Scan for the cell matching the given text and deliver its (x, y) coordinate at center. 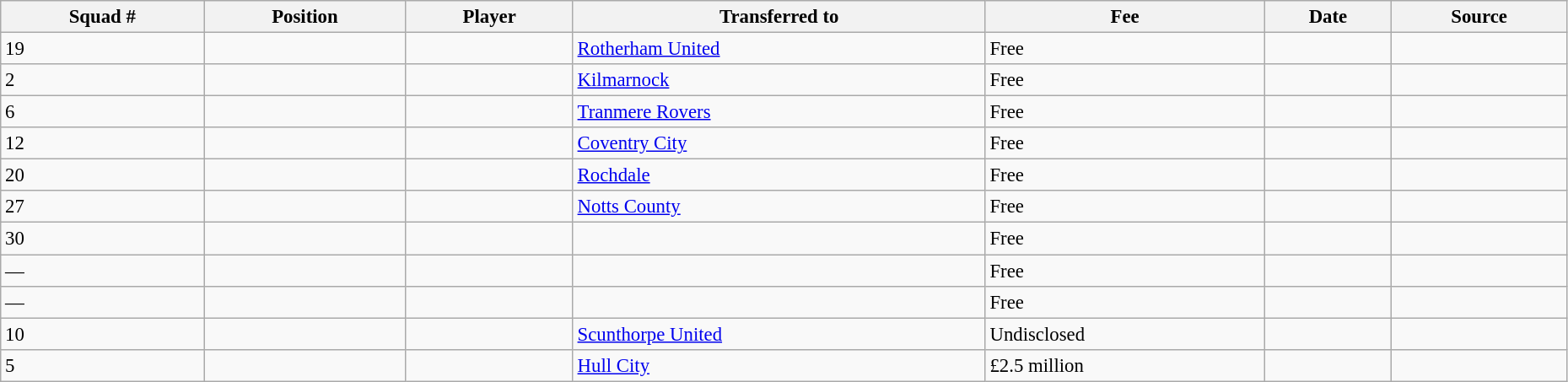
£2.5 million (1125, 365)
Player (489, 17)
5 (103, 365)
2 (103, 80)
Hull City (779, 365)
6 (103, 112)
19 (103, 49)
Scunthorpe United (779, 334)
Transferred to (779, 17)
Position (305, 17)
Date (1328, 17)
12 (103, 143)
Tranmere Rovers (779, 112)
Squad # (103, 17)
Source (1479, 17)
Undisclosed (1125, 334)
Notts County (779, 207)
30 (103, 239)
27 (103, 207)
Coventry City (779, 143)
10 (103, 334)
Kilmarnock (779, 80)
Rotherham United (779, 49)
Rochdale (779, 175)
Fee (1125, 17)
20 (103, 175)
